Search for the cell housing the specified text and yield its [X, Y] center coordinate. 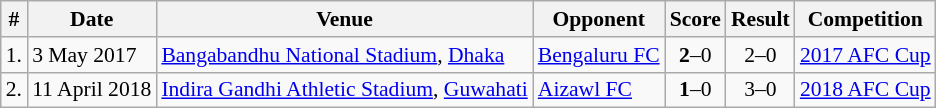
3–0 [760, 90]
3 May 2017 [92, 55]
Venue [344, 19]
1–0 [696, 90]
Bangabandhu National Stadium, Dhaka [344, 55]
Date [92, 19]
2. [14, 90]
Result [760, 19]
# [14, 19]
Score [696, 19]
Aizawl FC [599, 90]
2017 AFC Cup [866, 55]
Opponent [599, 19]
Bengaluru FC [599, 55]
1. [14, 55]
2018 AFC Cup [866, 90]
11 April 2018 [92, 90]
Indira Gandhi Athletic Stadium, Guwahati [344, 90]
Competition [866, 19]
